Capture the cell that displays the provided text and extract its (x, y) central coordinate. 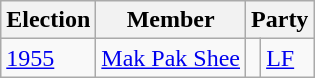
LF (288, 58)
Election (48, 20)
Member (171, 20)
Party (280, 20)
1955 (48, 58)
Mak Pak Shee (171, 58)
